From the cell containing the given text, extract its center point as [x, y] coordinate. 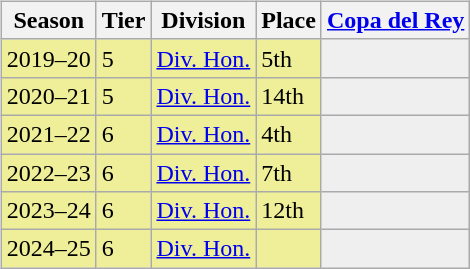
12th [289, 211]
Season [48, 20]
2024–25 [48, 249]
Tier [124, 20]
2023–24 [48, 211]
2019–20 [48, 58]
2022–23 [48, 173]
14th [289, 96]
Division [204, 20]
2021–22 [48, 134]
Copa del Rey [395, 20]
5th [289, 58]
7th [289, 173]
Place [289, 20]
4th [289, 134]
2020–21 [48, 96]
